Scan for the cell matching the given text and deliver its (X, Y) coordinate at center. 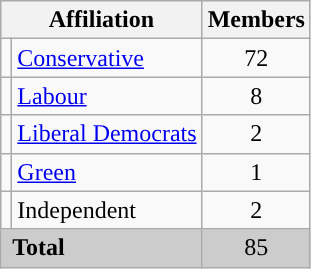
Independent (107, 210)
Green (107, 172)
Conservative (107, 58)
85 (256, 248)
1 (256, 172)
Liberal Democrats (107, 134)
Members (256, 20)
72 (256, 58)
8 (256, 96)
Total (102, 248)
Affiliation (102, 20)
Labour (107, 96)
